Extract the [X, Y] coordinate from the center of the cell holding the provided text.  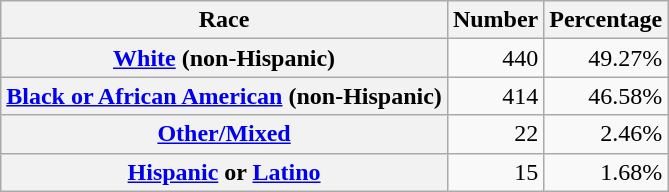
440 [495, 58]
Race [224, 20]
46.58% [606, 96]
15 [495, 172]
Hispanic or Latino [224, 172]
22 [495, 134]
Number [495, 20]
2.46% [606, 134]
Other/Mixed [224, 134]
Percentage [606, 20]
49.27% [606, 58]
White (non-Hispanic) [224, 58]
Black or African American (non-Hispanic) [224, 96]
1.68% [606, 172]
414 [495, 96]
